Detect which cell encompasses the target text, then output its (X, Y) center coordinate. 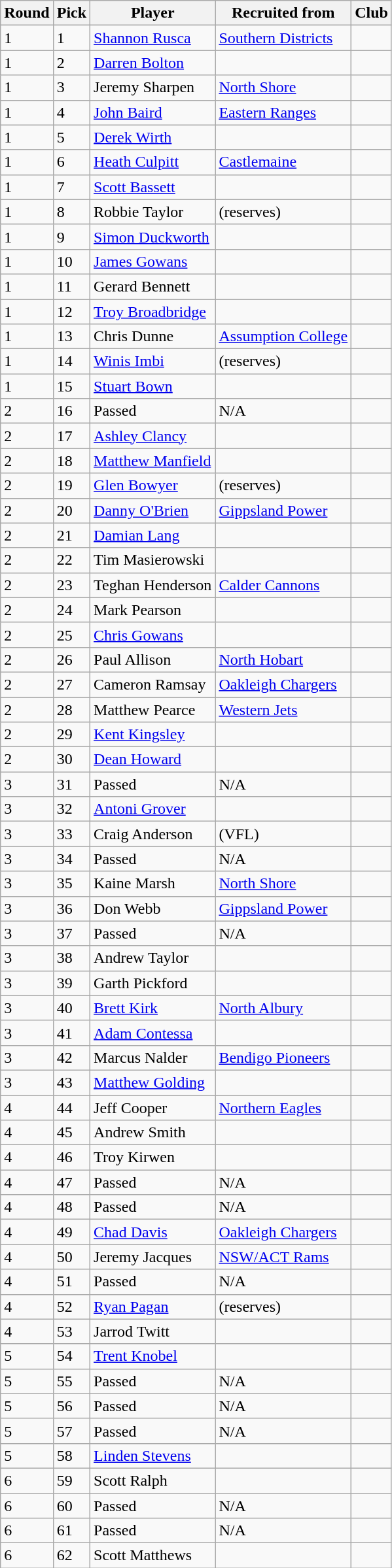
26 (71, 659)
37 (71, 933)
11 (71, 286)
55 (71, 1381)
Winis Imbi (153, 361)
Bendigo Pioneers (283, 1058)
7 (71, 187)
36 (71, 909)
Adam Contessa (153, 1033)
Jeff Cooper (153, 1108)
Stuart Bown (153, 386)
34 (71, 859)
Jeremy Sharpen (153, 88)
44 (71, 1108)
38 (71, 958)
Jeremy Jacques (153, 1257)
18 (71, 461)
Pick (71, 13)
Northern Eagles (283, 1108)
North Hobart (283, 659)
19 (71, 486)
40 (71, 1008)
Western Jets (283, 709)
Antoni Grover (153, 809)
Marcus Nalder (153, 1058)
21 (71, 535)
12 (71, 312)
Ryan Pagan (153, 1307)
Troy Broadbridge (153, 312)
25 (71, 635)
Don Webb (153, 909)
17 (71, 436)
14 (71, 361)
48 (71, 1207)
Trent Knobel (153, 1356)
Craig Anderson (153, 834)
Linden Stevens (153, 1456)
Dean Howard (153, 759)
Castlemaine (283, 162)
47 (71, 1182)
32 (71, 809)
Southern Districts (283, 38)
Scott Ralph (153, 1480)
8 (71, 212)
35 (71, 884)
15 (71, 386)
53 (71, 1331)
50 (71, 1257)
61 (71, 1531)
51 (71, 1282)
33 (71, 834)
9 (71, 237)
NSW/ACT Rams (283, 1257)
Chris Dunne (153, 337)
57 (71, 1431)
31 (71, 784)
42 (71, 1058)
Player (153, 13)
Danny O'Brien (153, 510)
52 (71, 1307)
27 (71, 684)
Brett Kirk (153, 1008)
56 (71, 1406)
Scott Matthews (153, 1556)
29 (71, 735)
39 (71, 983)
Andrew Smith (153, 1133)
16 (71, 411)
Mark Pearson (153, 610)
Kaine Marsh (153, 884)
Derek Wirth (153, 137)
Club (372, 13)
45 (71, 1133)
Matthew Golding (153, 1082)
Paul Allison (153, 659)
Glen Bowyer (153, 486)
23 (71, 585)
Eastern Ranges (283, 112)
North Albury (283, 1008)
Teghan Henderson (153, 585)
Robbie Taylor (153, 212)
46 (71, 1158)
10 (71, 261)
22 (71, 560)
30 (71, 759)
Troy Kirwen (153, 1158)
43 (71, 1082)
24 (71, 610)
Damian Lang (153, 535)
60 (71, 1505)
Calder Cannons (283, 585)
Andrew Taylor (153, 958)
13 (71, 337)
Assumption College (283, 337)
Gerard Bennett (153, 286)
20 (71, 510)
54 (71, 1356)
John Baird (153, 112)
(VFL) (283, 834)
Round (27, 13)
Scott Bassett (153, 187)
Matthew Manfield (153, 461)
62 (71, 1556)
Heath Culpitt (153, 162)
Jarrod Twitt (153, 1331)
Tim Masierowski (153, 560)
Shannon Rusca (153, 38)
James Gowans (153, 261)
Chad Davis (153, 1232)
49 (71, 1232)
58 (71, 1456)
Cameron Ramsay (153, 684)
28 (71, 709)
41 (71, 1033)
Simon Duckworth (153, 237)
Chris Gowans (153, 635)
Recruited from (283, 13)
Darren Bolton (153, 63)
59 (71, 1480)
Garth Pickford (153, 983)
Ashley Clancy (153, 436)
Kent Kingsley (153, 735)
Matthew Pearce (153, 709)
